Search for the cell housing the specified text and yield its [X, Y] center coordinate. 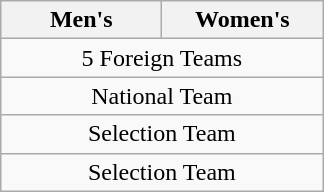
5 Foreign Teams [162, 58]
Men's [82, 20]
National Team [162, 96]
Women's [242, 20]
